Extract the (x, y) coordinate from the center of the cell holding the provided text.  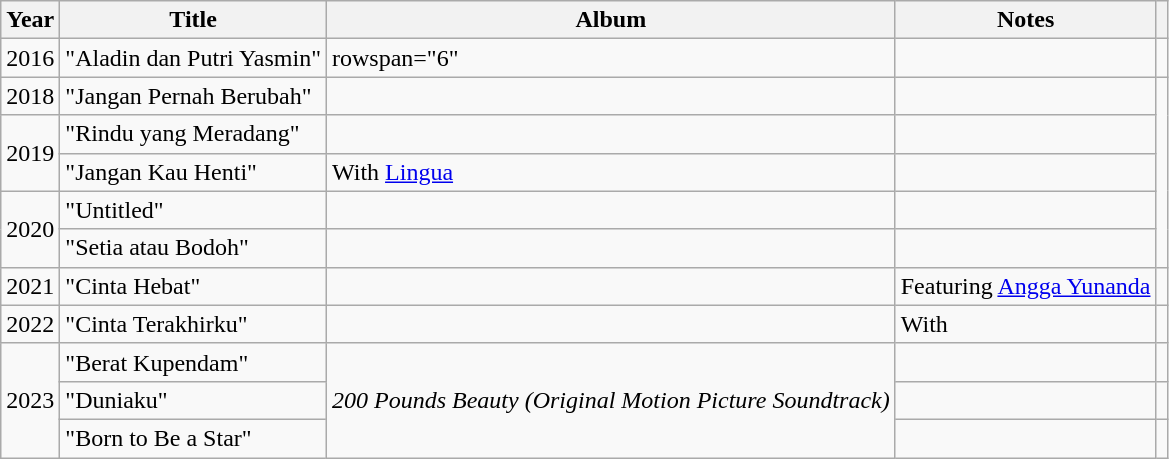
"Rindu yang Meradang" (194, 134)
2023 (30, 400)
"Jangan Kau Henti" (194, 172)
With Lingua (610, 172)
2019 (30, 153)
"Aladin dan Putri Yasmin" (194, 58)
"Cinta Hebat" (194, 286)
Album (610, 20)
Featuring Angga Yunanda (1026, 286)
"Cinta Terakhirku" (194, 324)
"Born to Be a Star" (194, 438)
"Setia atau Bodoh" (194, 248)
Year (30, 20)
"Untitled" (194, 210)
With (1026, 324)
Notes (1026, 20)
200 Pounds Beauty (Original Motion Picture Soundtrack) (610, 400)
"Berat Kupendam" (194, 362)
2018 (30, 96)
rowspan="6" (610, 58)
2021 (30, 286)
Title (194, 20)
2020 (30, 229)
"Jangan Pernah Berubah" (194, 96)
2016 (30, 58)
"Duniaku" (194, 400)
2022 (30, 324)
